Detect which cell encompasses the target text, then output its (x, y) center coordinate. 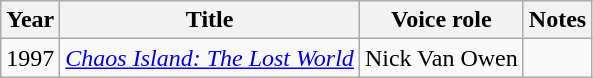
Year (30, 20)
Voice role (441, 20)
Notes (557, 20)
Nick Van Owen (441, 58)
Chaos Island: The Lost World (210, 58)
Title (210, 20)
1997 (30, 58)
